Find where the given text appears and provide that cell's center as [X, Y] coordinate. 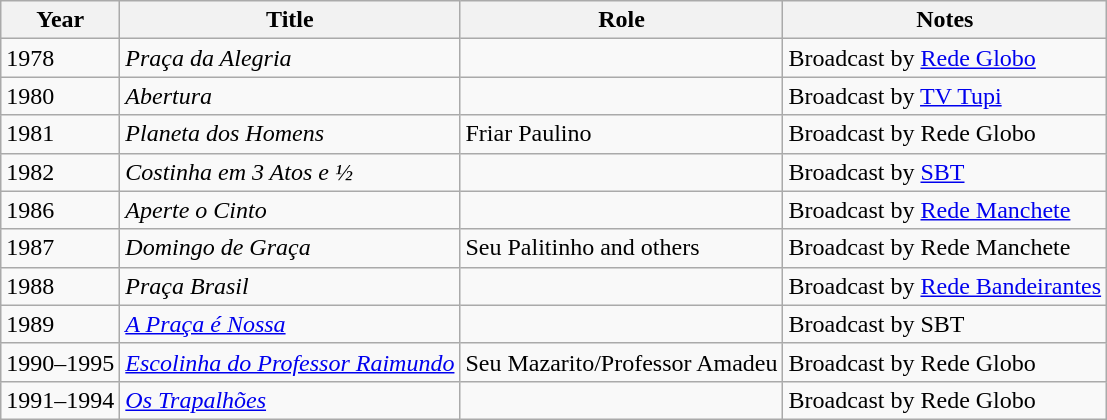
Praça Brasil [290, 286]
Seu Palitinho and others [622, 248]
Year [60, 20]
1991–1994 [60, 400]
1978 [60, 58]
Seu Mazarito/Professor Amadeu [622, 362]
A Praça é Nossa [290, 324]
1987 [60, 248]
Broadcast by TV Tupi [945, 96]
1986 [60, 210]
Planeta dos Homens [290, 134]
Notes [945, 20]
Costinha em 3 Atos e ½ [290, 172]
1980 [60, 96]
Title [290, 20]
1981 [60, 134]
Role [622, 20]
Friar Paulino [622, 134]
1988 [60, 286]
Domingo de Graça [290, 248]
Os Trapalhões [290, 400]
1990–1995 [60, 362]
Abertura [290, 96]
1982 [60, 172]
1989 [60, 324]
Praça da Alegria [290, 58]
Escolinha do Professor Raimundo [290, 362]
Broadcast by Rede Bandeirantes [945, 286]
Aperte o Cinto [290, 210]
